Locate the cell with the specified text and output its (x, y) center coordinate. 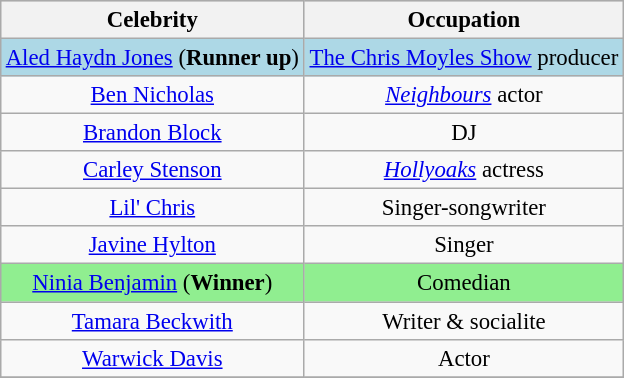
Warwick Davis (152, 358)
DJ (464, 133)
Celebrity (152, 20)
Occupation (464, 20)
Actor (464, 358)
Lil' Chris (152, 208)
Writer & socialite (464, 321)
Singer (464, 245)
Hollyoaks actress (464, 170)
Ninia Benjamin (Winner) (152, 283)
Comedian (464, 283)
The Chris Moyles Show producer (464, 57)
Carley Stenson (152, 170)
Neighbours actor (464, 95)
Tamara Beckwith (152, 321)
Javine Hylton (152, 245)
Brandon Block (152, 133)
Singer-songwriter (464, 208)
Ben Nicholas (152, 95)
Aled Haydn Jones (Runner up) (152, 57)
